Output the (x, y) coordinate of the center of the cell containing the given text.  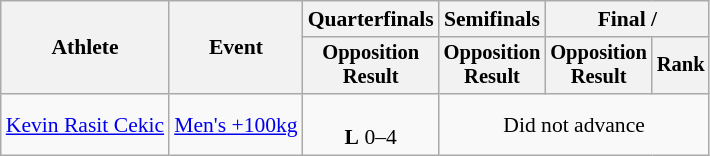
Rank (681, 66)
Kevin Rasit Cekic (85, 124)
Athlete (85, 48)
Quarterfinals (371, 19)
L 0–4 (371, 124)
Men's +100kg (236, 124)
Did not advance (574, 124)
Semifinals (492, 19)
Event (236, 48)
Final / (627, 19)
